Return the (x, y) coordinate for the center point of the cell that contains the specified text.  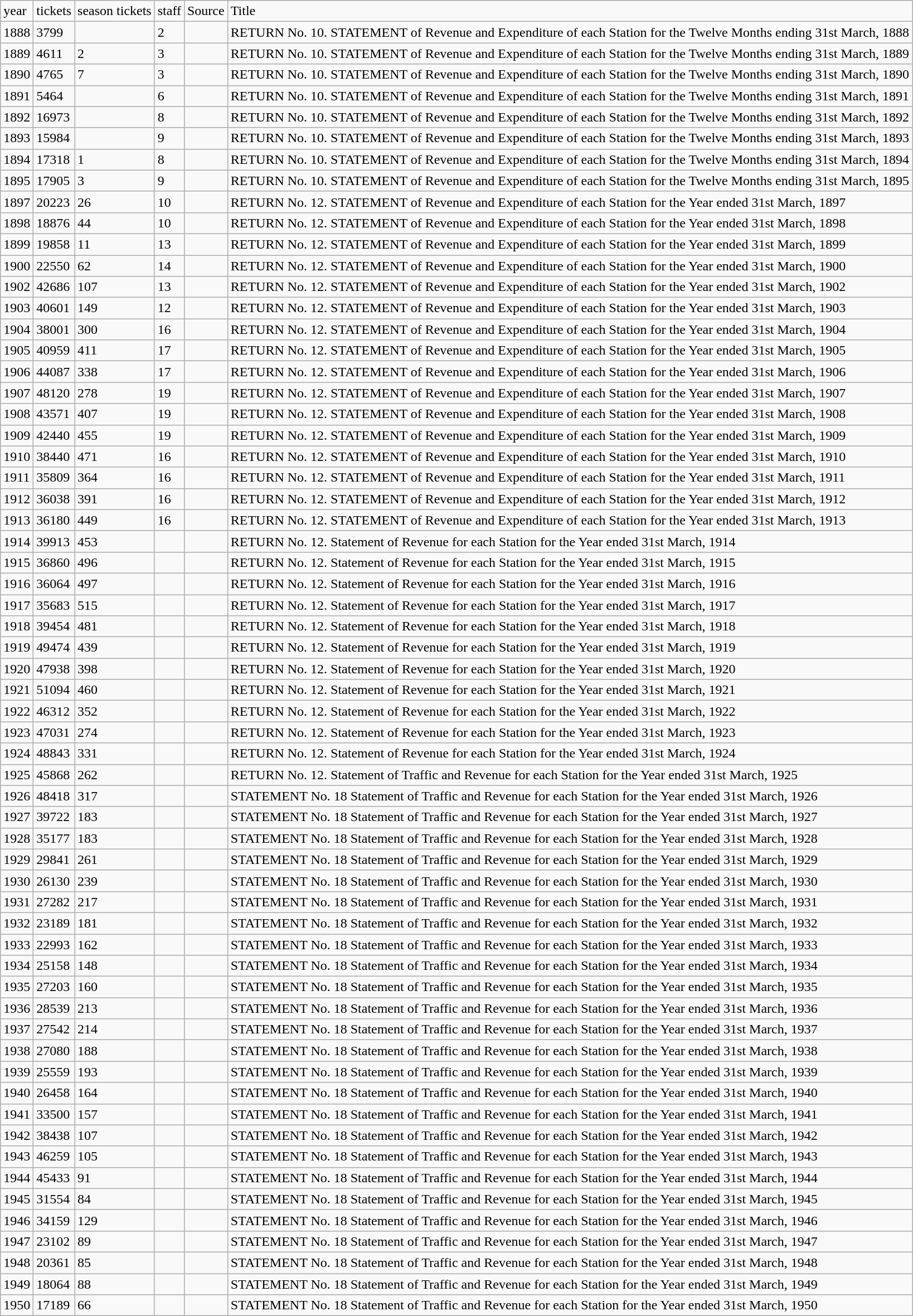
1946 (17, 1220)
439 (115, 648)
RETURN No. 12. Statement of Revenue for each Station for the Year ended 31st March, 1915 (570, 562)
RETURN No. 12. STATEMENT of Revenue and Expenditure of each Station for the Year ended 31st March, 1912 (570, 499)
213 (115, 1008)
317 (115, 796)
1900 (17, 266)
1902 (17, 287)
RETURN No. 12. Statement of Traffic and Revenue for each Station for the Year ended 31st March, 1925 (570, 775)
38438 (54, 1135)
RETURN No. 12. Statement of Revenue for each Station for the Year ended 31st March, 1922 (570, 711)
STATEMENT No. 18 Statement of Traffic and Revenue for each Station for the Year ended 31st March, 1937 (570, 1030)
RETURN No. 12. STATEMENT of Revenue and Expenditure of each Station for the Year ended 31st March, 1899 (570, 244)
40601 (54, 308)
62 (115, 266)
STATEMENT No. 18 Statement of Traffic and Revenue for each Station for the Year ended 31st March, 1935 (570, 987)
48120 (54, 393)
26130 (54, 881)
RETURN No. 12. STATEMENT of Revenue and Expenditure of each Station for the Year ended 31st March, 1900 (570, 266)
27203 (54, 987)
1948 (17, 1262)
1897 (17, 202)
RETURN No. 12. Statement of Revenue for each Station for the Year ended 31st March, 1921 (570, 690)
35683 (54, 605)
15984 (54, 138)
51094 (54, 690)
39454 (54, 627)
35809 (54, 478)
1931 (17, 902)
48843 (54, 754)
26458 (54, 1093)
1893 (17, 138)
300 (115, 329)
22993 (54, 945)
481 (115, 627)
RETURN No. 12. Statement of Revenue for each Station for the Year ended 31st March, 1914 (570, 541)
11 (115, 244)
STATEMENT No. 18 Statement of Traffic and Revenue for each Station for the Year ended 31st March, 1946 (570, 1220)
261 (115, 859)
STATEMENT No. 18 Statement of Traffic and Revenue for each Station for the Year ended 31st March, 1934 (570, 966)
1926 (17, 796)
89 (115, 1241)
239 (115, 881)
1924 (17, 754)
STATEMENT No. 18 Statement of Traffic and Revenue for each Station for the Year ended 31st March, 1942 (570, 1135)
18064 (54, 1284)
1910 (17, 457)
1936 (17, 1008)
49474 (54, 648)
STATEMENT No. 18 Statement of Traffic and Revenue for each Station for the Year ended 31st March, 1928 (570, 838)
91 (115, 1178)
411 (115, 351)
217 (115, 902)
1908 (17, 414)
27080 (54, 1051)
36180 (54, 520)
1906 (17, 372)
44 (115, 223)
18876 (54, 223)
RETURN No. 12. STATEMENT of Revenue and Expenditure of each Station for the Year ended 31st March, 1908 (570, 414)
1945 (17, 1199)
25559 (54, 1072)
1892 (17, 117)
1912 (17, 499)
STATEMENT No. 18 Statement of Traffic and Revenue for each Station for the Year ended 31st March, 1950 (570, 1305)
1920 (17, 669)
193 (115, 1072)
RETURN No. 10. STATEMENT of Revenue and Expenditure of each Station for the Twelve Months ending 31st March, 1892 (570, 117)
453 (115, 541)
460 (115, 690)
17318 (54, 159)
455 (115, 435)
1950 (17, 1305)
1921 (17, 690)
1914 (17, 541)
88 (115, 1284)
27282 (54, 902)
1943 (17, 1157)
26 (115, 202)
44087 (54, 372)
20361 (54, 1262)
RETURN No. 12. Statement of Revenue for each Station for the Year ended 31st March, 1919 (570, 648)
1899 (17, 244)
14 (169, 266)
364 (115, 478)
RETURN No. 12. Statement of Revenue for each Station for the Year ended 31st March, 1923 (570, 732)
RETURN No. 12. STATEMENT of Revenue and Expenditure of each Station for the Year ended 31st March, 1897 (570, 202)
515 (115, 605)
1927 (17, 817)
278 (115, 393)
1 (115, 159)
1942 (17, 1135)
STATEMENT No. 18 Statement of Traffic and Revenue for each Station for the Year ended 31st March, 1930 (570, 881)
Title (570, 11)
1918 (17, 627)
19858 (54, 244)
1905 (17, 351)
4611 (54, 54)
RETURN No. 12. Statement of Revenue for each Station for the Year ended 31st March, 1924 (570, 754)
66 (115, 1305)
1923 (17, 732)
20223 (54, 202)
188 (115, 1051)
STATEMENT No. 18 Statement of Traffic and Revenue for each Station for the Year ended 31st March, 1948 (570, 1262)
1932 (17, 923)
105 (115, 1157)
36860 (54, 562)
RETURN No. 12. STATEMENT of Revenue and Expenditure of each Station for the Year ended 31st March, 1910 (570, 457)
157 (115, 1114)
RETURN No. 12. Statement of Revenue for each Station for the Year ended 31st March, 1917 (570, 605)
84 (115, 1199)
year (17, 11)
45433 (54, 1178)
46259 (54, 1157)
391 (115, 499)
497 (115, 584)
1890 (17, 75)
RETURN No. 12. STATEMENT of Revenue and Expenditure of each Station for the Year ended 31st March, 1903 (570, 308)
1888 (17, 32)
1947 (17, 1241)
471 (115, 457)
RETURN No. 10. STATEMENT of Revenue and Expenditure of each Station for the Twelve Months ending 31st March, 1895 (570, 181)
RETURN No. 12. STATEMENT of Revenue and Expenditure of each Station for the Year ended 31st March, 1898 (570, 223)
STATEMENT No. 18 Statement of Traffic and Revenue for each Station for the Year ended 31st March, 1931 (570, 902)
season tickets (115, 11)
39722 (54, 817)
34159 (54, 1220)
17905 (54, 181)
352 (115, 711)
12 (169, 308)
1903 (17, 308)
162 (115, 945)
1930 (17, 881)
RETURN No. 10. STATEMENT of Revenue and Expenditure of each Station for the Twelve Months ending 31st March, 1894 (570, 159)
RETURN No. 12. STATEMENT of Revenue and Expenditure of each Station for the Year ended 31st March, 1905 (570, 351)
RETURN No. 10. STATEMENT of Revenue and Expenditure of each Station for the Twelve Months ending 31st March, 1893 (570, 138)
1915 (17, 562)
STATEMENT No. 18 Statement of Traffic and Revenue for each Station for the Year ended 31st March, 1949 (570, 1284)
36064 (54, 584)
1907 (17, 393)
1944 (17, 1178)
1928 (17, 838)
42686 (54, 287)
1922 (17, 711)
RETURN No. 12. STATEMENT of Revenue and Expenditure of each Station for the Year ended 31st March, 1904 (570, 329)
25158 (54, 966)
STATEMENT No. 18 Statement of Traffic and Revenue for each Station for the Year ended 31st March, 1932 (570, 923)
RETURN No. 10. STATEMENT of Revenue and Expenditure of each Station for the Twelve Months ending 31st March, 1889 (570, 54)
181 (115, 923)
214 (115, 1030)
1917 (17, 605)
1934 (17, 966)
STATEMENT No. 18 Statement of Traffic and Revenue for each Station for the Year ended 31st March, 1939 (570, 1072)
1941 (17, 1114)
STATEMENT No. 18 Statement of Traffic and Revenue for each Station for the Year ended 31st March, 1944 (570, 1178)
STATEMENT No. 18 Statement of Traffic and Revenue for each Station for the Year ended 31st March, 1926 (570, 796)
1919 (17, 648)
40959 (54, 351)
164 (115, 1093)
1925 (17, 775)
STATEMENT No. 18 Statement of Traffic and Revenue for each Station for the Year ended 31st March, 1933 (570, 945)
STATEMENT No. 18 Statement of Traffic and Revenue for each Station for the Year ended 31st March, 1943 (570, 1157)
16973 (54, 117)
43571 (54, 414)
85 (115, 1262)
449 (115, 520)
3799 (54, 32)
Source (206, 11)
47031 (54, 732)
1937 (17, 1030)
17189 (54, 1305)
STATEMENT No. 18 Statement of Traffic and Revenue for each Station for the Year ended 31st March, 1941 (570, 1114)
38440 (54, 457)
RETURN No. 10. STATEMENT of Revenue and Expenditure of each Station for the Twelve Months ending 31st March, 1890 (570, 75)
1939 (17, 1072)
27542 (54, 1030)
148 (115, 966)
1911 (17, 478)
274 (115, 732)
47938 (54, 669)
48418 (54, 796)
496 (115, 562)
RETURN No. 12. STATEMENT of Revenue and Expenditure of each Station for the Year ended 31st March, 1913 (570, 520)
RETURN No. 12. STATEMENT of Revenue and Expenditure of each Station for the Year ended 31st March, 1907 (570, 393)
STATEMENT No. 18 Statement of Traffic and Revenue for each Station for the Year ended 31st March, 1947 (570, 1241)
1891 (17, 96)
RETURN No. 12. Statement of Revenue for each Station for the Year ended 31st March, 1916 (570, 584)
5464 (54, 96)
31554 (54, 1199)
STATEMENT No. 18 Statement of Traffic and Revenue for each Station for the Year ended 31st March, 1927 (570, 817)
1940 (17, 1093)
1895 (17, 181)
staff (169, 11)
262 (115, 775)
46312 (54, 711)
42440 (54, 435)
1904 (17, 329)
RETURN No. 10. STATEMENT of Revenue and Expenditure of each Station for the Twelve Months ending 31st March, 1888 (570, 32)
1933 (17, 945)
1898 (17, 223)
STATEMENT No. 18 Statement of Traffic and Revenue for each Station for the Year ended 31st March, 1940 (570, 1093)
RETURN No. 12. STATEMENT of Revenue and Expenditure of each Station for the Year ended 31st March, 1906 (570, 372)
35177 (54, 838)
149 (115, 308)
1913 (17, 520)
1929 (17, 859)
1909 (17, 435)
STATEMENT No. 18 Statement of Traffic and Revenue for each Station for the Year ended 31st March, 1938 (570, 1051)
23102 (54, 1241)
36038 (54, 499)
33500 (54, 1114)
RETURN No. 12. STATEMENT of Revenue and Expenditure of each Station for the Year ended 31st March, 1902 (570, 287)
4765 (54, 75)
tickets (54, 11)
1894 (17, 159)
RETURN No. 12. STATEMENT of Revenue and Expenditure of each Station for the Year ended 31st March, 1909 (570, 435)
28539 (54, 1008)
1949 (17, 1284)
29841 (54, 859)
STATEMENT No. 18 Statement of Traffic and Revenue for each Station for the Year ended 31st March, 1945 (570, 1199)
38001 (54, 329)
407 (115, 414)
129 (115, 1220)
39913 (54, 541)
STATEMENT No. 18 Statement of Traffic and Revenue for each Station for the Year ended 31st March, 1936 (570, 1008)
1938 (17, 1051)
331 (115, 754)
RETURN No. 12. Statement of Revenue for each Station for the Year ended 31st March, 1918 (570, 627)
1935 (17, 987)
23189 (54, 923)
6 (169, 96)
45868 (54, 775)
398 (115, 669)
RETURN No. 12. STATEMENT of Revenue and Expenditure of each Station for the Year ended 31st March, 1911 (570, 478)
7 (115, 75)
22550 (54, 266)
1889 (17, 54)
338 (115, 372)
RETURN No. 10. STATEMENT of Revenue and Expenditure of each Station for the Twelve Months ending 31st March, 1891 (570, 96)
RETURN No. 12. Statement of Revenue for each Station for the Year ended 31st March, 1920 (570, 669)
STATEMENT No. 18 Statement of Traffic and Revenue for each Station for the Year ended 31st March, 1929 (570, 859)
1916 (17, 584)
160 (115, 987)
